Detect which cell encompasses the target text, then output its (X, Y) center coordinate. 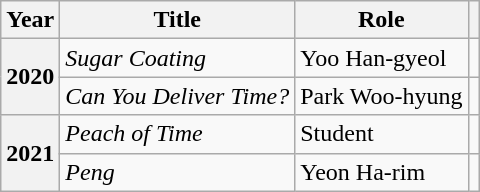
Peng (178, 172)
Student (382, 134)
Sugar Coating (178, 58)
Peach of Time (178, 134)
Role (382, 20)
Yeon Ha-rim (382, 172)
Title (178, 20)
2021 (30, 153)
Year (30, 20)
Yoo Han-gyeol (382, 58)
Park Woo-hyung (382, 96)
Can You Deliver Time? (178, 96)
2020 (30, 77)
